Identify which cell holds the provided text, then report its [x, y] central coordinate. 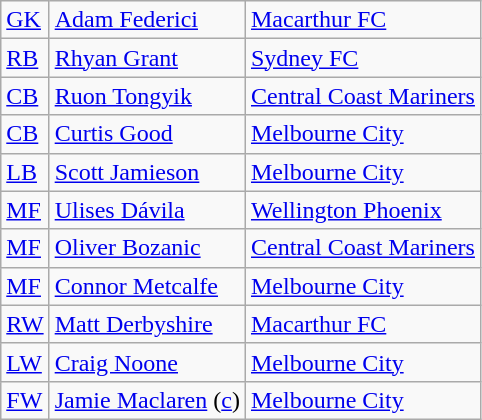
LB [25, 172]
Ruon Tongyik [147, 96]
Sydney FC [362, 58]
FW [25, 400]
Curtis Good [147, 134]
Ulises Dávila [147, 210]
Craig Noone [147, 362]
Adam Federici [147, 20]
Wellington Phoenix [362, 210]
Connor Metcalfe [147, 286]
Oliver Bozanic [147, 248]
RB [25, 58]
LW [25, 362]
Jamie Maclaren (c) [147, 400]
Scott Jamieson [147, 172]
Matt Derbyshire [147, 324]
RW [25, 324]
Rhyan Grant [147, 58]
GK [25, 20]
